Locate the cell with the specified text and output its [x, y] center coordinate. 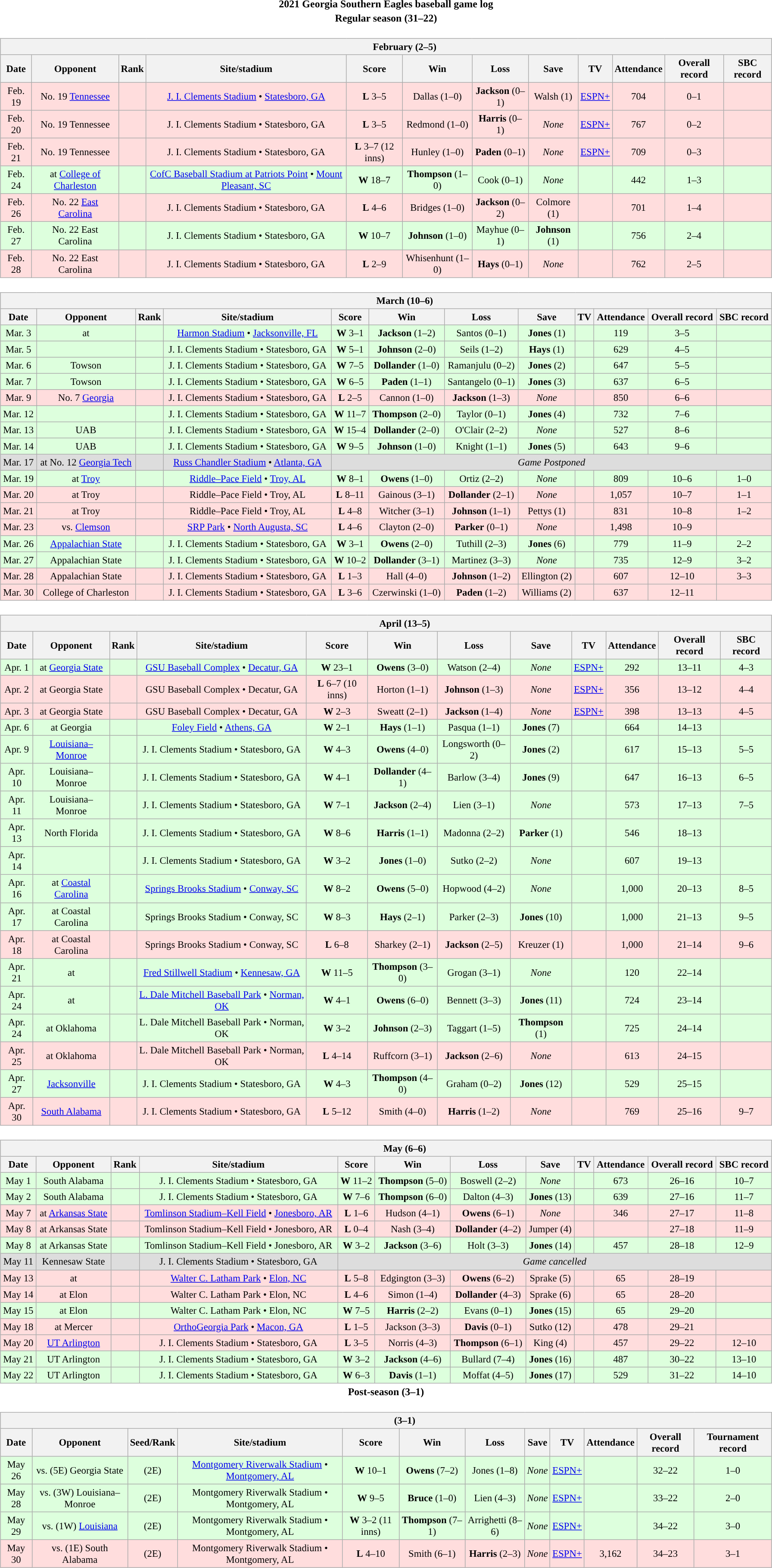
Dollander (2–0) [407, 430]
850 [621, 398]
14–13 [689, 728]
3–5 [682, 333]
W 6–5 [350, 381]
1,498 [621, 527]
34–23 [665, 1554]
W 11–2 [357, 1181]
629 [621, 349]
Grogan (3–1) [474, 972]
Walsh (1) [553, 97]
398 [632, 711]
Cannon (1–0) [407, 398]
Apr. 13 [17, 833]
May 29 [16, 1526]
Dollander (1–0) [407, 365]
767 [638, 124]
Jones (12) [541, 1084]
May 14 [18, 1294]
Apr. 9 [17, 749]
W 7–6 [357, 1197]
Feb. 20 [16, 124]
735 [621, 560]
1–4 [694, 208]
1–2 [744, 511]
119 [621, 333]
Sweatt (2–1) [402, 711]
May (6–6) [386, 1148]
Harris (1–1) [402, 833]
Feb. 26 [16, 208]
May 11 [18, 1262]
Apr. 6 [17, 728]
Mar. 14 [19, 446]
9–5 [746, 916]
Jones (7) [541, 728]
Czerwinski (1–0) [407, 592]
Ortiz (2–2) [481, 479]
Jones (1) [547, 333]
Hall (4–0) [407, 576]
Jones (4) [547, 414]
Apr. 1 [17, 667]
3,162 [610, 1554]
546 [632, 833]
at No. 12 Georgia Tech [86, 462]
L 4–10 [370, 1554]
Thompson (2–0) [407, 414]
May 28 [16, 1498]
Whisenhunt (1–0) [437, 264]
442 [638, 180]
Davis (0–1) [488, 1327]
21–13 [689, 916]
25–15 [689, 1084]
Harris (1–2) [474, 1111]
31–22 [682, 1375]
27–18 [682, 1229]
Jackson (4–6) [413, 1359]
Johnson (1–3) [474, 690]
Pettys (1) [547, 511]
May 22 [18, 1375]
W 2–3 [337, 711]
704 [638, 97]
6–6 [682, 398]
10–6 [682, 479]
Martinez (3–3) [481, 560]
673 [621, 1181]
Apr. 3 [17, 711]
Mar. 27 [19, 560]
13–13 [689, 711]
May 15 [18, 1310]
Johnson (1) [553, 235]
831 [621, 511]
Kreuzer (1) [541, 945]
Parker (0–1) [481, 527]
College of Charleston [86, 592]
356 [632, 690]
Foley Field • Athens, GA [222, 728]
Jones (9) [541, 778]
Mar. 20 [19, 495]
Dollander (2–1) [481, 495]
L 8–11 [350, 495]
Jackson (1–3) [481, 398]
Apr. 18 [17, 945]
26–16 [682, 1181]
Lien (4–3) [495, 1498]
Seils (1–2) [481, 349]
Thompson (7–1) [432, 1526]
1–1 [744, 495]
L 5–8 [357, 1278]
27–17 [682, 1213]
L 0–4 [357, 1229]
Owens (5–0) [402, 889]
W 6–3 [357, 1375]
664 [632, 728]
14–10 [744, 1375]
1,057 [621, 495]
3–2 [744, 560]
Sutko (2–2) [474, 861]
809 [621, 479]
W 7–1 [337, 805]
Hays (1) [547, 349]
W 8–2 [337, 889]
Apr. 17 [17, 916]
Harmon Stadium • Jacksonville, FL [247, 333]
W 2–1 [337, 728]
Ruffcorn (3–1) [402, 1056]
at Georgia [72, 728]
Edgington (3–3) [413, 1278]
Apr. 11 [17, 805]
Moffat (4–5) [488, 1375]
Smith (6–1) [432, 1554]
Sprake (5) [550, 1278]
February (2–5) [386, 47]
573 [632, 805]
SRP Park • North Augusta, SC [247, 527]
Apr. 25 [17, 1056]
Thompson (6–1) [488, 1343]
2–4 [694, 235]
7–5 [746, 805]
vs. Clemson [86, 527]
16–13 [689, 778]
3–1 [733, 1554]
10–9 [682, 527]
May 30 [16, 1554]
Owens (3–0) [402, 667]
17–13 [689, 805]
Kennesaw State [73, 1262]
Jackson (0–2) [500, 208]
30–22 [682, 1359]
Owens (7–2) [432, 1471]
Gainous (3–1) [407, 495]
L 6–7 (10 inns) [337, 690]
Jones (6) [547, 543]
11–8 [744, 1213]
Mar. 9 [19, 398]
King (4) [550, 1343]
32–22 [665, 1471]
724 [632, 1000]
29–21 [682, 1327]
L 2–9 [375, 264]
May 26 [16, 1471]
Harris (2–3) [495, 1554]
Mayhue (0–1) [500, 235]
346 [621, 1213]
Apr. 27 [17, 1084]
Apr. 16 [17, 889]
Jackson (2–4) [402, 805]
Jones (15) [550, 1310]
W 15–4 [350, 430]
Paden (1–1) [407, 381]
No. 7 Georgia [86, 398]
Johnson (1–1) [481, 511]
23–14 [689, 1000]
L 3–6 [350, 592]
24–14 [689, 1028]
15–13 [689, 749]
27–16 [682, 1197]
Mar. 30 [19, 592]
North Florida [72, 833]
Ramanjulu (0–2) [481, 365]
Arrighetti (8–6) [495, 1526]
Holt (3–3) [488, 1246]
Ellington (2) [547, 576]
3–3 [744, 576]
W 23–1 [337, 667]
Mar. 21 [19, 511]
25–16 [689, 1111]
Jones (1–0) [402, 861]
0–3 [694, 153]
292 [632, 667]
Thompson (1) [541, 1028]
Jones (14) [550, 1246]
22–14 [689, 972]
Sharkey (2–1) [402, 945]
Hunley (1–0) [437, 153]
April (13–5) [386, 623]
Davis (1–1) [413, 1375]
Johnson (2–3) [402, 1028]
Jackson (3–3) [413, 1327]
March (10–6) [386, 300]
Thompson (5–0) [413, 1181]
Feb. 27 [16, 235]
Cook (0–1) [500, 180]
Thompson (3–0) [402, 972]
13–11 [689, 667]
0–1 [694, 97]
Owens (6–2) [488, 1278]
W 11–5 [337, 972]
9–7 [746, 1111]
W 8–3 [337, 916]
Seed/Rank [153, 1442]
Mar. 23 [19, 527]
W 10–1 [370, 1471]
Jones (3) [547, 381]
Bennett (3–3) [474, 1000]
May 1 [18, 1181]
478 [621, 1327]
vs. (3W) Louisiana–Monroe [80, 1498]
Feb. 28 [16, 264]
34–22 [665, 1526]
639 [621, 1197]
Paden (1–2) [481, 592]
vs. (1E) South Alabama [80, 1554]
May 20 [18, 1343]
Thompson (6–0) [413, 1197]
29–20 [682, 1310]
W 11–7 [350, 414]
Barlow (3–4) [474, 778]
11–7 [744, 1197]
Hudson (4–1) [413, 1213]
Owens (6–0) [402, 1000]
756 [638, 235]
18–13 [689, 833]
L 1–6 [357, 1213]
Mar. 6 [19, 365]
613 [632, 1056]
L 3–7 (12 inns) [375, 153]
7–6 [682, 414]
Jones (11) [541, 1000]
May 13 [18, 1278]
Johnson (1–2) [481, 576]
Feb. 21 [16, 153]
Owens (1–0) [407, 479]
2–0 [733, 1498]
Apr. 30 [17, 1111]
Dollander (3–1) [407, 560]
vs. (5E) Georgia State [80, 1471]
Jackson (1–4) [474, 711]
Pasqua (1–1) [474, 728]
W 3–2 (11 inns) [370, 1526]
L 6–8 [337, 945]
at Mercer [73, 1327]
Mar. 19 [19, 479]
527 [621, 430]
W 8–6 [337, 833]
Smith (4–0) [402, 1111]
L 2–5 [350, 398]
O'Clair (2–2) [481, 430]
Sutko (12) [550, 1327]
Tournament record [733, 1442]
May 2 [18, 1197]
Watson (2–4) [474, 667]
Graham (0–2) [474, 1084]
Mar. 13 [19, 430]
Owens (6–1) [488, 1213]
Jackson (1–2) [407, 333]
May 7 [18, 1213]
10–8 [682, 511]
617 [632, 749]
Santangelo (0–1) [481, 381]
Colmore (1) [553, 208]
Jacksonville [72, 1084]
Mar. 12 [19, 414]
701 [638, 208]
W 10–2 [350, 560]
Nash (3–4) [413, 1229]
4–3 [746, 667]
709 [638, 153]
28–20 [682, 1294]
W 10–7 [375, 235]
Jones (13) [550, 1197]
Clayton (2–0) [407, 527]
Longsworth (0–2) [474, 749]
Taggart (1–5) [474, 1028]
Norris (4–3) [413, 1343]
769 [632, 1111]
Parker (1) [541, 833]
Johnson (2–0) [407, 349]
Game cancelled [555, 1262]
Dollander (4–1) [402, 778]
Hays (1–1) [402, 728]
33–22 [665, 1498]
L 1–3 [350, 576]
Hays (0–1) [500, 264]
Jones (5) [547, 446]
Bullard (7–4) [488, 1359]
3–0 [733, 1526]
Jackson (0–1) [500, 97]
Jones (1–8) [495, 1471]
Jones (16) [550, 1359]
L 1–5 [357, 1327]
Thompson (4–0) [402, 1084]
Paden (0–1) [500, 153]
Jones (10) [541, 916]
Harris (2–2) [413, 1310]
Tuthill (2–3) [481, 543]
Hopwood (4–2) [474, 889]
Santos (0–1) [481, 333]
732 [621, 414]
28–18 [682, 1246]
Jackson (3–6) [413, 1246]
May 18 [18, 1327]
13–12 [689, 690]
Apr. 21 [17, 972]
Madonna (2–2) [474, 833]
21–14 [689, 945]
24–15 [689, 1056]
Dollander (4–3) [488, 1294]
Dalton (4–3) [488, 1197]
Witcher (3–1) [407, 511]
Fred Stillwell Stadium • Kennesaw, GA [222, 972]
Apr. 2 [17, 690]
W 5–1 [350, 349]
L 4–14 [337, 1056]
Mar. 3 [19, 333]
Parker (2–3) [474, 916]
Hays (2–1) [402, 916]
Mar. 28 [19, 576]
Apr. 10 [17, 778]
13–10 [744, 1359]
29–22 [682, 1343]
Knight (1–1) [481, 446]
1–3 [694, 180]
120 [632, 972]
Game Postponed [551, 462]
Thompson (1–0) [437, 180]
OrthoGeorgia Park • Macon, GA [239, 1327]
Boswell (2–2) [488, 1181]
W 8–1 [350, 479]
Jones (17) [550, 1375]
Dallas (1–0) [437, 97]
Mar. 26 [19, 543]
Russ Chandler Stadium • Atlanta, GA [247, 462]
19–13 [689, 861]
Apr. 14 [17, 861]
725 [632, 1028]
Lien (3–1) [474, 805]
Jackson (2–6) [474, 1056]
Mar. 17 [19, 462]
Harris (0–1) [500, 124]
Horton (1–1) [402, 690]
487 [621, 1359]
Bruce (1–0) [432, 1498]
0–2 [694, 124]
Dollander (4–2) [488, 1229]
8–5 [746, 889]
Taylor (0–1) [481, 414]
May 21 [18, 1359]
Simon (1–4) [413, 1294]
28–19 [682, 1278]
Williams (2) [547, 592]
2–5 [694, 264]
Bridges (1–0) [437, 208]
20–13 [689, 889]
Evans (0–1) [488, 1310]
Mar. 5 [19, 349]
vs. (1W) Louisiana [80, 1526]
779 [621, 543]
CofC Baseball Stadium at Patriots Point • Mount Pleasant, SC [246, 180]
Feb. 24 [16, 180]
762 [638, 264]
8–6 [682, 430]
L 5–12 [337, 1111]
643 [621, 446]
4–4 [746, 690]
W 18–7 [375, 180]
Sprake (6) [550, 1294]
Feb. 19 [16, 97]
at College of Charleston [75, 180]
L 4–8 [350, 511]
Jackson (2–5) [474, 945]
12–11 [682, 592]
Mar. 7 [19, 381]
Owens (4–0) [402, 749]
Jumper (4) [550, 1229]
Owens (2–0) [407, 543]
(3–1) [386, 1421]
2–2 [744, 543]
Redmond (1–0) [437, 124]
